Identify which cell holds the provided text, then report its [x, y] central coordinate. 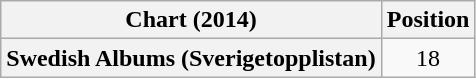
Position [428, 20]
Swedish Albums (Sverigetopplistan) [191, 58]
Chart (2014) [191, 20]
18 [428, 58]
